Provide the [X, Y] coordinate of the cell's center where the given text is located.  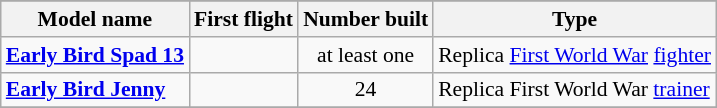
First flight [244, 19]
Early Bird Jenny [95, 90]
at least one [366, 55]
Model name [95, 19]
Early Bird Spad 13 [95, 55]
Replica First World War fighter [574, 55]
Type [574, 19]
Number built [366, 19]
Replica First World War trainer [574, 90]
24 [366, 90]
